From the cell containing the given text, extract its center point as [x, y] coordinate. 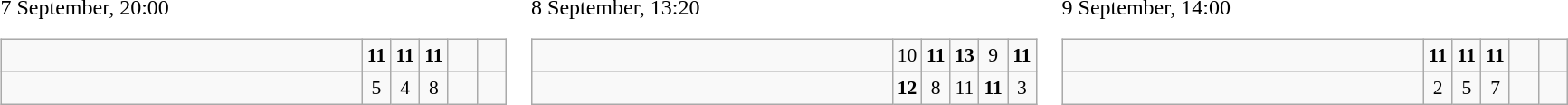
9 [993, 56]
7 [1496, 88]
3 [1022, 88]
10 [908, 56]
2 [1438, 88]
12 [908, 88]
13 [965, 56]
4 [405, 88]
